Output the [X, Y] coordinate of the center of the cell containing the given text.  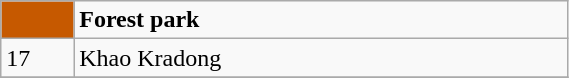
Khao Kradong [321, 58]
17 [38, 58]
Forest park [321, 20]
